Scan for the cell matching the given text and deliver its (X, Y) coordinate at center. 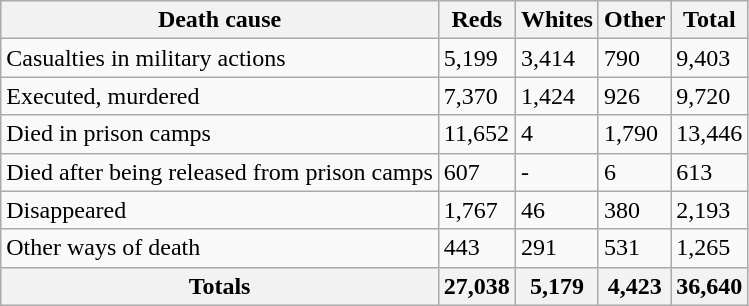
36,640 (710, 286)
Other (634, 20)
5,179 (556, 286)
5,199 (476, 58)
2,193 (710, 210)
Totals (220, 286)
3,414 (556, 58)
531 (634, 248)
1,790 (634, 134)
- (556, 172)
Total (710, 20)
Other ways of death (220, 248)
1,265 (710, 248)
27,038 (476, 286)
607 (476, 172)
926 (634, 96)
13,446 (710, 134)
9,403 (710, 58)
7,370 (476, 96)
Executed, murdered (220, 96)
1,424 (556, 96)
6 (634, 172)
Disappeared (220, 210)
Death cause (220, 20)
4,423 (634, 286)
790 (634, 58)
380 (634, 210)
46 (556, 210)
443 (476, 248)
Died in prison camps (220, 134)
4 (556, 134)
11,652 (476, 134)
613 (710, 172)
1,767 (476, 210)
Died after being released from prison camps (220, 172)
9,720 (710, 96)
Casualties in military actions (220, 58)
Whites (556, 20)
291 (556, 248)
Reds (476, 20)
